Return the [X, Y] coordinate for the center point of the cell that contains the specified text.  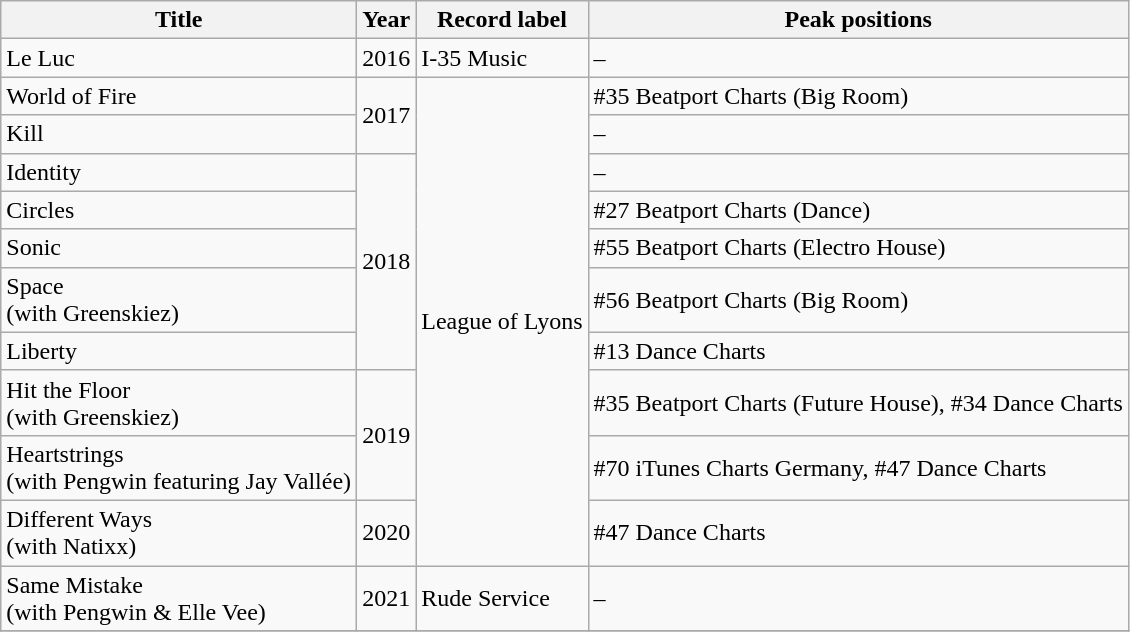
Different Ways (with Natixx) [179, 532]
I-35 Music [502, 58]
#70 iTunes Charts Germany, #47 Dance Charts [858, 468]
Circles [179, 210]
2017 [386, 115]
#56 Beatport Charts (Big Room) [858, 300]
#13 Dance Charts [858, 351]
Peak positions [858, 20]
Identity [179, 172]
Heartstrings (with Pengwin featuring Jay Vallée) [179, 468]
Le Luc [179, 58]
#27 Beatport Charts (Dance) [858, 210]
#35 Beatport Charts (Future House), #34 Dance Charts [858, 402]
Same Mistake (with Pengwin & Elle Vee) [179, 598]
Title [179, 20]
Liberty [179, 351]
Kill [179, 134]
2019 [386, 435]
Space (with Greenskiez) [179, 300]
2016 [386, 58]
#55 Beatport Charts (Electro House) [858, 248]
2021 [386, 598]
Rude Service [502, 598]
2018 [386, 262]
Year [386, 20]
Sonic [179, 248]
#35 Beatport Charts (Big Room) [858, 96]
Record label [502, 20]
Hit the Floor (with Greenskiez) [179, 402]
League of Lyons [502, 322]
#47 Dance Charts [858, 532]
2020 [386, 532]
World of Fire [179, 96]
